Identify which cell holds the provided text, then report its (X, Y) central coordinate. 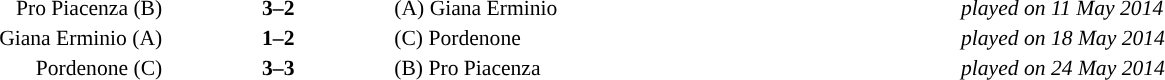
1–2 (278, 38)
(C) Pordenone (676, 38)
